Locate the cell with the specified text and output its [X, Y] center coordinate. 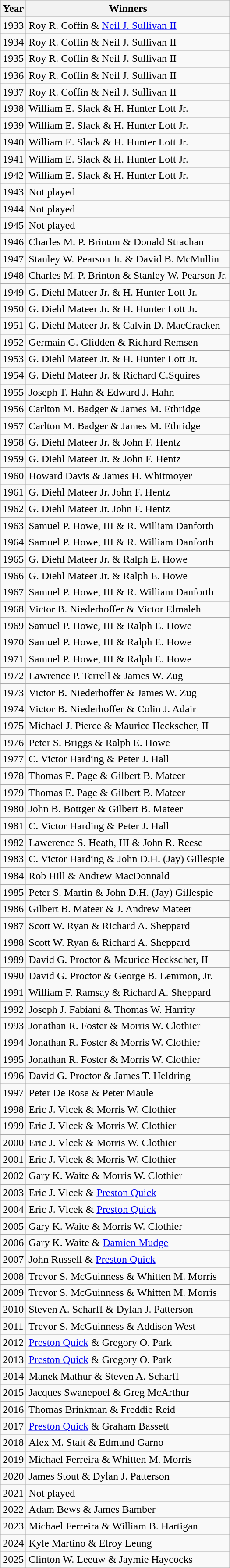
1954 [13, 375]
2023 [13, 1526]
1987 [13, 926]
1985 [13, 892]
1953 [13, 359]
1993 [13, 1026]
2024 [13, 1543]
1968 [13, 609]
1976 [13, 743]
1938 [13, 109]
Kyle Martino & Elroy Leung [128, 1543]
1957 [13, 425]
Peter De Rose & Peter Maule [128, 1093]
2016 [13, 1409]
1963 [13, 526]
1981 [13, 826]
1973 [13, 692]
2014 [13, 1376]
1986 [13, 909]
2025 [13, 1560]
G. Diehl Mateer Jr. & Calvin D. MacCracken [128, 326]
Steven A. Scharff & Dylan J. Patterson [128, 1310]
1935 [13, 59]
2004 [13, 1209]
1960 [13, 475]
David G. Proctor & Maurice Heckscher, II [128, 959]
1941 [13, 159]
1950 [13, 309]
Michael Ferreira & Whitten M. Morris [128, 1459]
1988 [13, 942]
1989 [13, 959]
1945 [13, 226]
Charles M. P. Brinton & Stanley W. Pearson Jr. [128, 276]
Gary K. Waite & Damien Mudge [128, 1242]
Victor B. Niederhoffer & James W. Zug [128, 692]
Stanley W. Pearson Jr. & David B. McMullin [128, 259]
Jacques Swanepoel & Greg McArthur [128, 1393]
1982 [13, 842]
1936 [13, 75]
1999 [13, 1126]
Winners [128, 9]
John Russell & Preston Quick [128, 1259]
Clinton W. Leeuw & Jaymie Haycocks [128, 1560]
1939 [13, 125]
Michael Ferreira & William B. Hartigan [128, 1526]
2022 [13, 1509]
2007 [13, 1259]
1969 [13, 626]
1952 [13, 342]
David G. Proctor & James T. Heldring [128, 1076]
2018 [13, 1443]
1933 [13, 25]
1955 [13, 392]
2020 [13, 1476]
Rob Hill & Andrew MacDonnald [128, 876]
Trevor S. McGuinness & Addison West [128, 1326]
2015 [13, 1393]
2000 [13, 1143]
1983 [13, 859]
1961 [13, 492]
1974 [13, 709]
1996 [13, 1076]
John B. Bottger & Gilbert B. Mateer [128, 809]
1949 [13, 292]
2005 [13, 1226]
2006 [13, 1242]
2008 [13, 1276]
2012 [13, 1343]
1971 [13, 659]
Adam Bews & James Bamber [128, 1509]
2010 [13, 1310]
1959 [13, 459]
Peter S. Briggs & Ralph E. Howe [128, 743]
G. Diehl Mateer Jr. & Richard C.Squires [128, 375]
1975 [13, 726]
Michael J. Pierce & Maurice Heckscher, II [128, 726]
Lawerence S. Heath, III & John R. Reese [128, 842]
Preston Quick & Graham Bassett [128, 1426]
Victor B. Niederhoffer & Colin J. Adair [128, 709]
1992 [13, 1009]
2003 [13, 1193]
1967 [13, 592]
Year [13, 9]
1995 [13, 1059]
2002 [13, 1176]
1956 [13, 409]
Lawrence P. Terrell & James W. Zug [128, 676]
1984 [13, 876]
1970 [13, 642]
David G. Proctor & George B. Lemmon, Jr. [128, 976]
1947 [13, 259]
1990 [13, 976]
1946 [13, 242]
Joseph J. Fabiani & Thomas W. Harrity [128, 1009]
1964 [13, 542]
Alex M. Stait & Edmund Garno [128, 1443]
1958 [13, 442]
1942 [13, 175]
1943 [13, 192]
1962 [13, 509]
1940 [13, 142]
1934 [13, 42]
1944 [13, 209]
2021 [13, 1493]
1937 [13, 92]
1951 [13, 326]
1977 [13, 759]
1997 [13, 1093]
William F. Ramsay & Richard A. Sheppard [128, 992]
2011 [13, 1326]
James Stout & Dylan J. Patterson [128, 1476]
Howard Davis & James H. Whitmoyer [128, 475]
2013 [13, 1359]
1991 [13, 992]
1978 [13, 776]
Gilbert B. Mateer & J. Andrew Mateer [128, 909]
1979 [13, 793]
2019 [13, 1459]
1998 [13, 1109]
1980 [13, 809]
1972 [13, 676]
1966 [13, 576]
Germain G. Glidden & Richard Remsen [128, 342]
Peter S. Martin & John D.H. (Jay) Gillespie [128, 892]
2001 [13, 1159]
1965 [13, 559]
2017 [13, 1426]
Thomas Brinkman & Freddie Reid [128, 1409]
Charles M. P. Brinton & Donald Strachan [128, 242]
Manek Mathur & Steven A. Scharff [128, 1376]
Victor B. Niederhoffer & Victor Elmaleh [128, 609]
2009 [13, 1293]
1948 [13, 276]
1994 [13, 1043]
C. Victor Harding & John D.H. (Jay) Gillespie [128, 859]
Joseph T. Hahn & Edward J. Hahn [128, 392]
